Return [X, Y] of the center of cell containing provided text 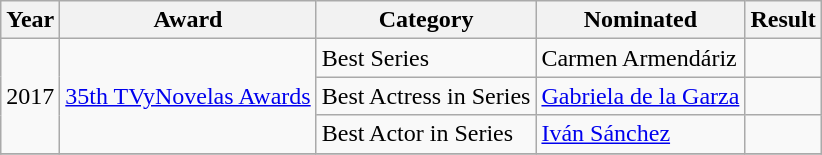
Nominated [640, 20]
Best Actor in Series [426, 134]
Iván Sánchez [640, 134]
Result [783, 20]
Best Series [426, 58]
Year [30, 20]
35th TVyNovelas Awards [188, 96]
Gabriela de la Garza [640, 96]
Carmen Armendáriz [640, 58]
Category [426, 20]
Award [188, 20]
2017 [30, 96]
Best Actress in Series [426, 96]
